Capture the cell that displays the provided text and extract its (X, Y) central coordinate. 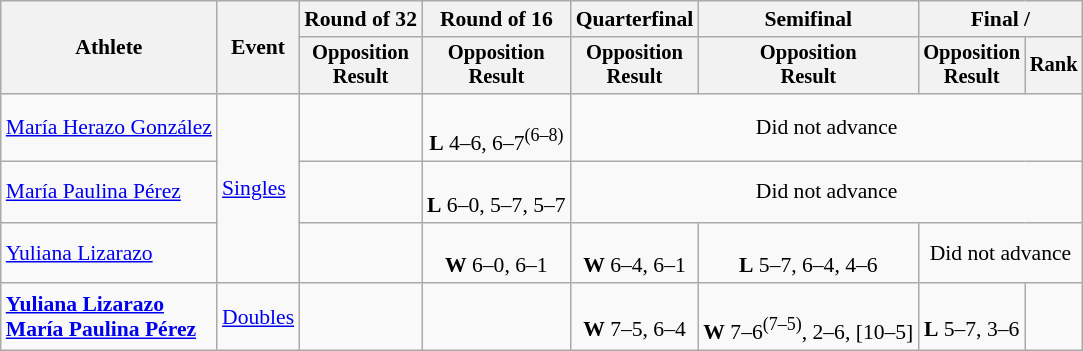
Event (258, 48)
Round of 32 (360, 19)
Quarterfinal (635, 19)
Yuliana LizarazoMaría Paulina Pérez (109, 318)
W 6–0, 6–1 (496, 252)
W 7–6(7–5), 2–6, [10–5] (808, 318)
Doubles (258, 318)
Athlete (109, 48)
Rank (1054, 66)
L 5–7, 3–6 (972, 318)
W 6–4, 6–1 (635, 252)
Round of 16 (496, 19)
W 7–5, 6–4 (635, 318)
María Paulina Pérez (109, 192)
Final / (1000, 19)
L 5–7, 6–4, 4–6 (808, 252)
María Herazo González (109, 128)
L 6–0, 5–7, 5–7 (496, 192)
Singles (258, 188)
Yuliana Lizarazo (109, 252)
L 4–6, 6–7(6–8) (496, 128)
Semifinal (808, 19)
